For the text-containing cell, return its midpoint in (x, y) coordinate format. 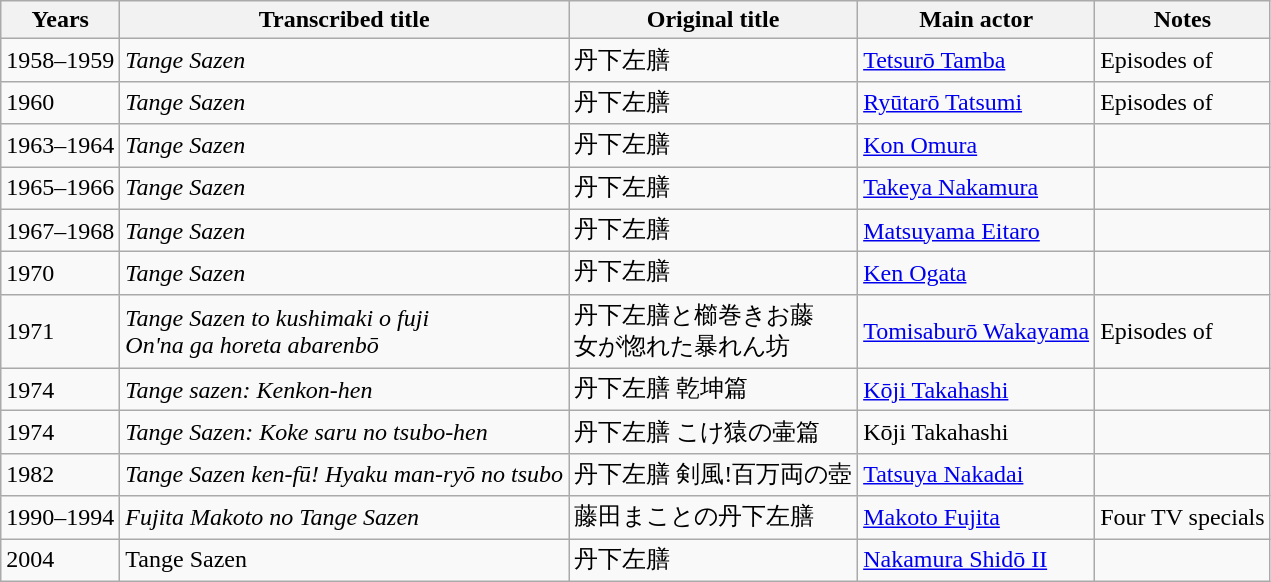
Tomisaburō Wakayama (976, 331)
丹下左膳 乾坤篇 (714, 390)
Matsuyama Eitaro (976, 230)
Tange Sazen to kushimaki o fujiOn'na ga horeta abarenbō (344, 331)
1982 (60, 474)
Ken Ogata (976, 274)
Ryūtarō Tatsumi (976, 102)
Original title (714, 20)
2004 (60, 560)
Tange Sazen: Koke saru no tsubo-hen (344, 432)
Tange Sazen ken-fū! Hyaku man-ryō no tsubo (344, 474)
丹下左膳と櫛巻きお藤女が惚れた暴れん坊 (714, 331)
Transcribed title (344, 20)
Tetsurō Tamba (976, 60)
1967–1968 (60, 230)
藤田まことの丹下左膳 (714, 518)
1965–1966 (60, 188)
Nakamura Shidō II (976, 560)
Kon Omura (976, 146)
Tange sazen: Kenkon-hen (344, 390)
Fujita Makoto no Tange Sazen (344, 518)
Takeya Nakamura (976, 188)
丹下左膳 こけ猿の壷篇 (714, 432)
Years (60, 20)
1970 (60, 274)
Makoto Fujita (976, 518)
丹下左膳 剣風!百万両の壺 (714, 474)
1971 (60, 331)
1963–1964 (60, 146)
1958–1959 (60, 60)
Four TV specials (1183, 518)
Notes (1183, 20)
1990–1994 (60, 518)
Main actor (976, 20)
1960 (60, 102)
Tatsuya Nakadai (976, 474)
